Scan for the cell matching the given text and deliver its (X, Y) coordinate at center. 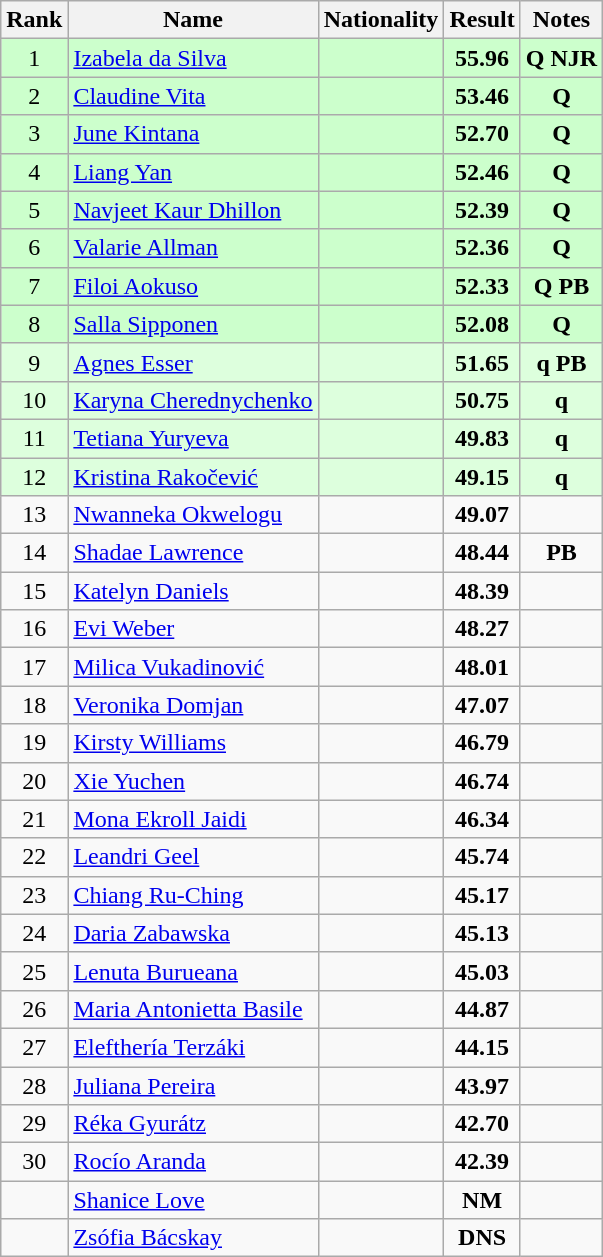
52.33 (482, 286)
42.70 (482, 1124)
Karyna Cherednychenko (193, 400)
53.46 (482, 96)
Filoi Aokuso (193, 286)
45.17 (482, 895)
49.83 (482, 438)
15 (34, 591)
45.03 (482, 971)
Nationality (381, 20)
26 (34, 1009)
25 (34, 971)
48.44 (482, 553)
Result (482, 20)
45.74 (482, 857)
44.87 (482, 1009)
DNS (482, 1238)
Tetiana Yuryeva (193, 438)
42.39 (482, 1162)
49.07 (482, 515)
7 (34, 286)
28 (34, 1085)
Maria Antonietta Basile (193, 1009)
16 (34, 629)
30 (34, 1162)
11 (34, 438)
Shadae Lawrence (193, 553)
50.75 (482, 400)
q PB (561, 362)
52.70 (482, 134)
Daria Zabawska (193, 933)
52.36 (482, 248)
Juliana Pereira (193, 1085)
Rank (34, 20)
17 (34, 667)
51.65 (482, 362)
52.39 (482, 210)
Kirsty Williams (193, 743)
2 (34, 96)
Liang Yan (193, 172)
Chiang Ru-Ching (193, 895)
NM (482, 1200)
3 (34, 134)
Salla Sipponen (193, 324)
Navjeet Kaur Dhillon (193, 210)
4 (34, 172)
55.96 (482, 58)
Kristina Rakočević (193, 477)
Zsófia Bácskay (193, 1238)
46.74 (482, 781)
Milica Vukadinović (193, 667)
47.07 (482, 705)
29 (34, 1124)
46.34 (482, 819)
6 (34, 248)
Q PB (561, 286)
27 (34, 1047)
Agnes Esser (193, 362)
Mona Ekroll Jaidi (193, 819)
Rocío Aranda (193, 1162)
Claudine Vita (193, 96)
20 (34, 781)
Valarie Allman (193, 248)
22 (34, 857)
Name (193, 20)
19 (34, 743)
5 (34, 210)
Q NJR (561, 58)
PB (561, 553)
Réka Gyurátz (193, 1124)
Katelyn Daniels (193, 591)
21 (34, 819)
52.08 (482, 324)
44.15 (482, 1047)
18 (34, 705)
Leandri Geel (193, 857)
June Kintana (193, 134)
52.46 (482, 172)
48.39 (482, 591)
1 (34, 58)
43.97 (482, 1085)
49.15 (482, 477)
48.27 (482, 629)
Izabela da Silva (193, 58)
Lenuta Burueana (193, 971)
Shanice Love (193, 1200)
8 (34, 324)
10 (34, 400)
13 (34, 515)
23 (34, 895)
Notes (561, 20)
Elefthería Terzáki (193, 1047)
Evi Weber (193, 629)
24 (34, 933)
12 (34, 477)
Nwanneka Okwelogu (193, 515)
9 (34, 362)
45.13 (482, 933)
48.01 (482, 667)
14 (34, 553)
Xie Yuchen (193, 781)
46.79 (482, 743)
Veronika Domjan (193, 705)
